Locate the cell with the specified text and output its [X, Y] center coordinate. 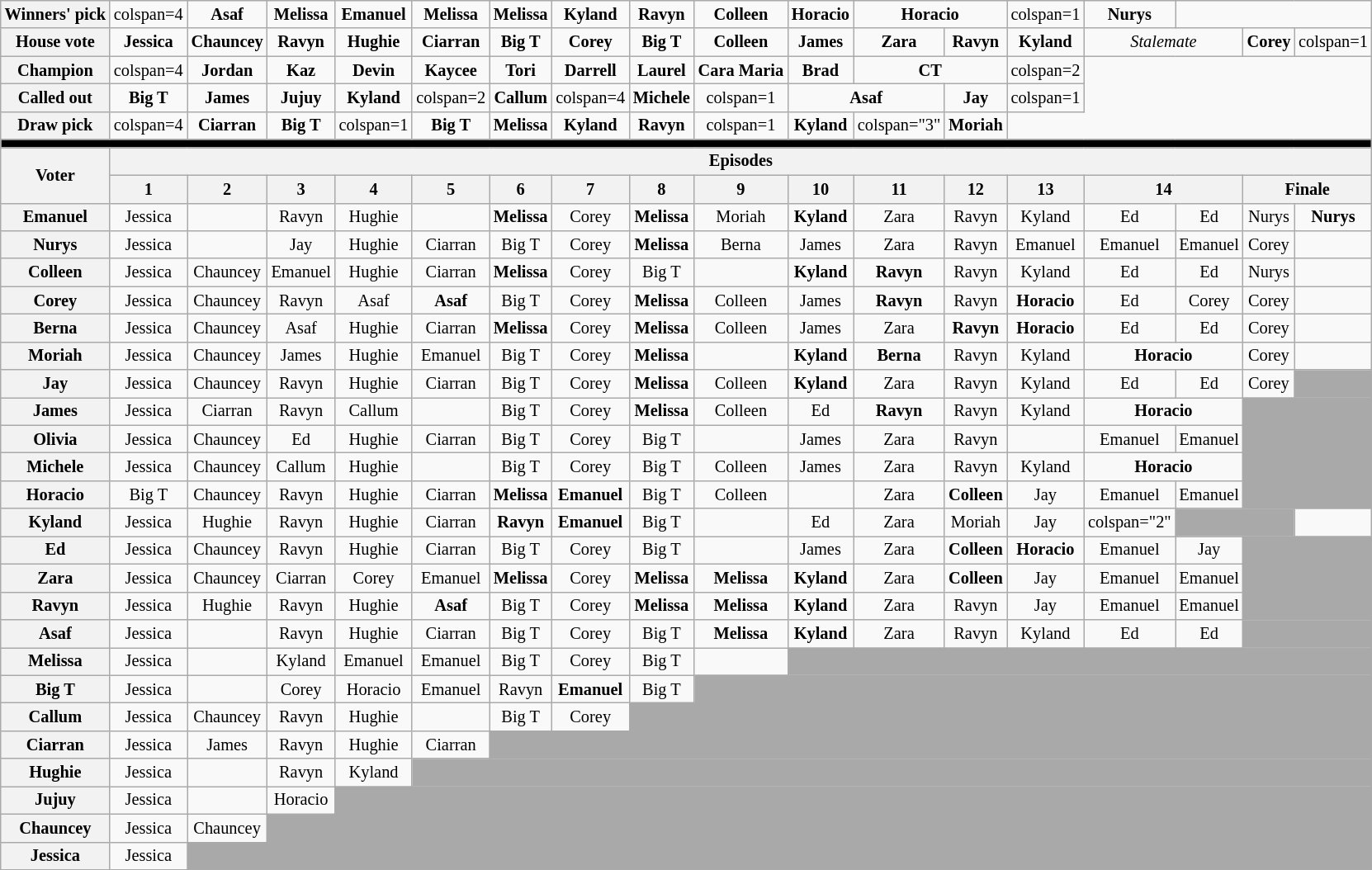
Voter [55, 175]
CT [930, 70]
Laurel [662, 70]
8 [662, 189]
13 [1046, 189]
10 [821, 189]
Kaycee [451, 70]
Draw pick [55, 125]
Tori [520, 70]
Winners' pick [55, 14]
12 [976, 189]
Brad [821, 70]
Kaz [301, 70]
Finale [1308, 189]
7 [590, 189]
Darrell [590, 70]
Jordan [228, 70]
Called out [55, 97]
1 [149, 189]
colspan="2" [1129, 522]
14 [1163, 189]
3 [301, 189]
House vote [55, 42]
5 [451, 189]
Devin [374, 70]
4 [374, 189]
11 [899, 189]
Olivia [55, 439]
Cara Maria [741, 70]
colspan="3" [899, 125]
Champion [55, 70]
2 [228, 189]
6 [520, 189]
Episodes [741, 161]
9 [741, 189]
Stalemate [1163, 42]
